Return the (X, Y) coordinate for the center point of the cell that contains the specified text.  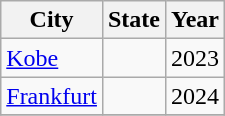
2024 (196, 96)
Kobe (52, 58)
State (134, 20)
Year (196, 20)
City (52, 20)
Frankfurt (52, 96)
2023 (196, 58)
